Capture the cell that displays the provided text and extract its [X, Y] central coordinate. 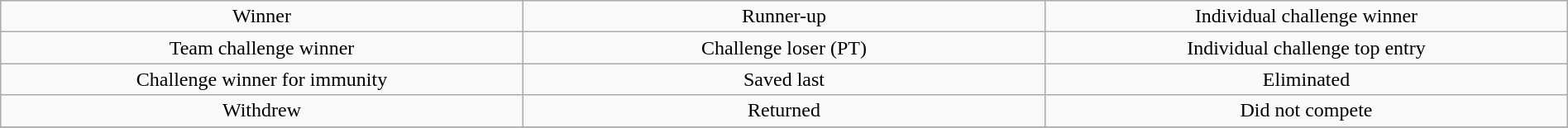
Winner [262, 17]
Individual challenge winner [1307, 17]
Saved last [784, 79]
Did not compete [1307, 111]
Challenge loser (PT) [784, 48]
Eliminated [1307, 79]
Withdrew [262, 111]
Runner-up [784, 17]
Returned [784, 111]
Individual challenge top entry [1307, 48]
Team challenge winner [262, 48]
Challenge winner for immunity [262, 79]
